Provide the (X, Y) coordinate of the cell's center where the given text is located.  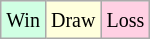
Win (24, 20)
Loss (126, 20)
Draw (72, 20)
